Return the [x, y] coordinate for the center point of the cell that contains the specified text.  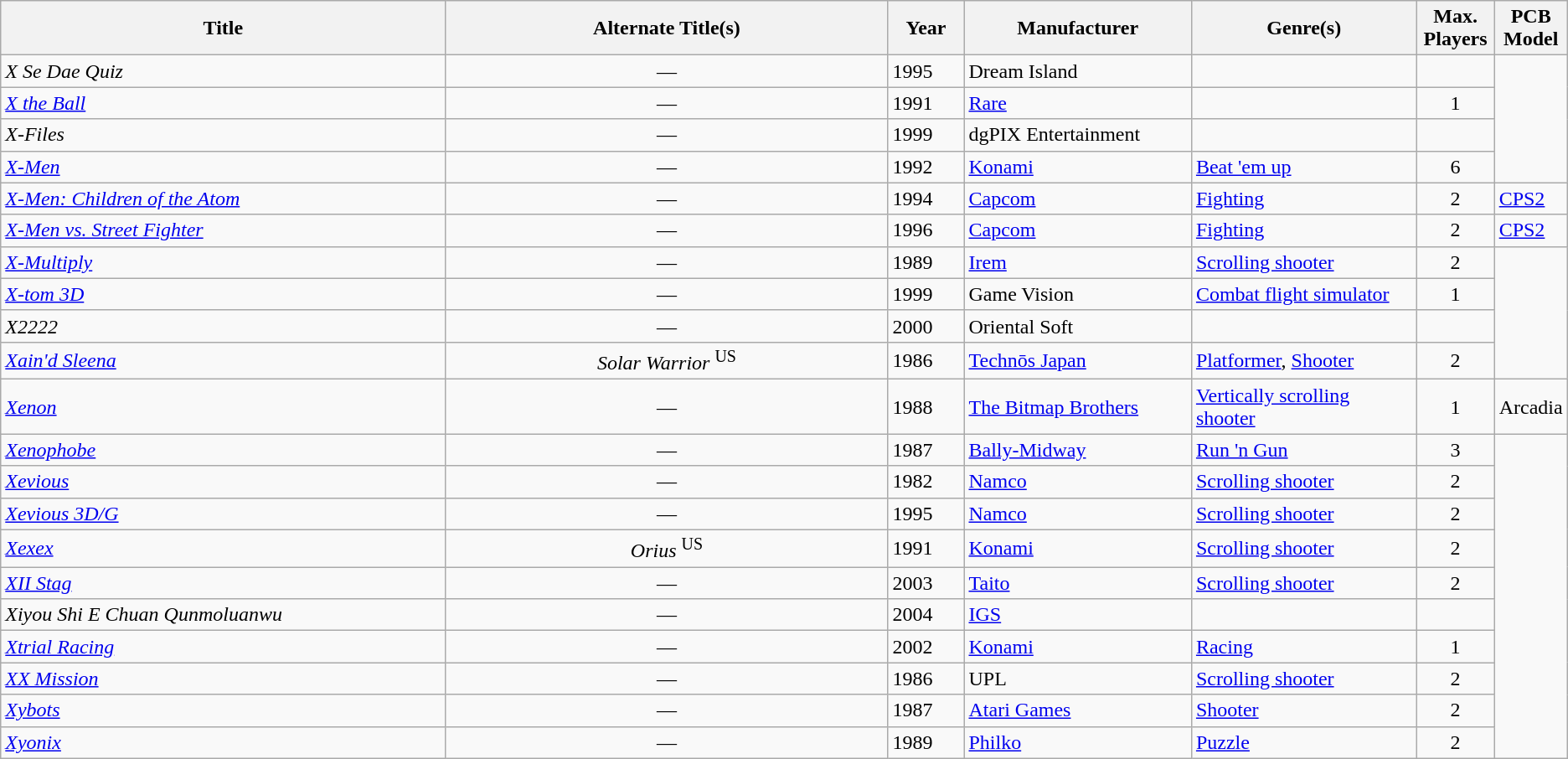
Arcadia [1531, 407]
IGS [1077, 615]
Orius US [667, 548]
Xyonix [223, 742]
Racing [1303, 647]
PCB Model [1531, 28]
Rare [1077, 103]
Bally-Midway [1077, 450]
Xybots [223, 710]
Xtrial Racing [223, 647]
Max. Players [1456, 28]
Beat 'em up [1303, 167]
Game Vision [1077, 294]
X-Multiply [223, 262]
Combat flight simulator [1303, 294]
Genre(s) [1303, 28]
Dream Island [1077, 71]
Vertically scrolling shooter [1303, 407]
X-Men vs. Street Fighter [223, 230]
Technōs Japan [1077, 360]
X-Men: Children of the Atom [223, 199]
dgPIX Entertainment [1077, 135]
X-Men [223, 167]
Platformer, Shooter [1303, 360]
UPL [1077, 679]
Philko [1077, 742]
XII Stag [223, 583]
X the Ball [223, 103]
Xiyou Shi E Chuan Qunmoluanwu [223, 615]
Shooter [1303, 710]
Alternate Title(s) [667, 28]
Xevious [223, 482]
Run 'n Gun [1303, 450]
1988 [926, 407]
Taito [1077, 583]
X2222 [223, 326]
The Bitmap Brothers [1077, 407]
2003 [926, 583]
6 [1456, 167]
Title [223, 28]
Year [926, 28]
Irem [1077, 262]
3 [1456, 450]
Puzzle [1303, 742]
XX Mission [223, 679]
X Se Dae Quiz [223, 71]
1994 [926, 199]
Xexex [223, 548]
Xain'd Sleena [223, 360]
X-Files [223, 135]
2004 [926, 615]
1996 [926, 230]
1992 [926, 167]
Oriental Soft [1077, 326]
Manufacturer [1077, 28]
X-tom 3D [223, 294]
1982 [926, 482]
Xenon [223, 407]
2002 [926, 647]
Solar Warrior US [667, 360]
2000 [926, 326]
Xenophobe [223, 450]
Xevious 3D/G [223, 514]
Atari Games [1077, 710]
